Output the [x, y] coordinate of the center of the cell containing the given text.  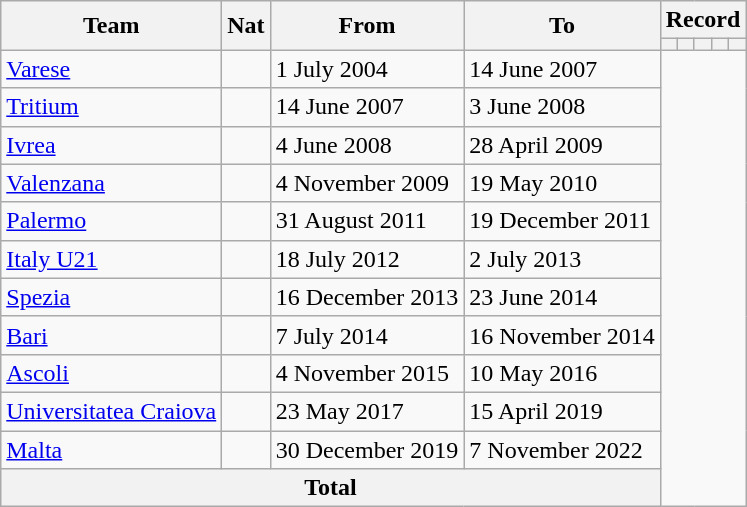
15 April 2019 [562, 411]
Valenzana [112, 183]
Record [703, 20]
16 December 2013 [367, 297]
Malta [112, 449]
3 June 2008 [562, 107]
1 July 2004 [367, 69]
Palermo [112, 221]
4 June 2008 [367, 145]
28 April 2009 [562, 145]
Spezia [112, 297]
Total [330, 488]
4 November 2015 [367, 373]
Italy U21 [112, 259]
Ascoli [112, 373]
From [367, 26]
4 November 2009 [367, 183]
Team [112, 26]
2 July 2013 [562, 259]
Varese [112, 69]
To [562, 26]
10 May 2016 [562, 373]
7 November 2022 [562, 449]
16 November 2014 [562, 335]
18 July 2012 [367, 259]
31 August 2011 [367, 221]
Nat [246, 26]
7 July 2014 [367, 335]
30 December 2019 [367, 449]
19 December 2011 [562, 221]
Ivrea [112, 145]
Bari [112, 335]
Tritium [112, 107]
Universitatea Craiova [112, 411]
23 May 2017 [367, 411]
19 May 2010 [562, 183]
23 June 2014 [562, 297]
